Scan for the cell matching the given text and deliver its [x, y] coordinate at center. 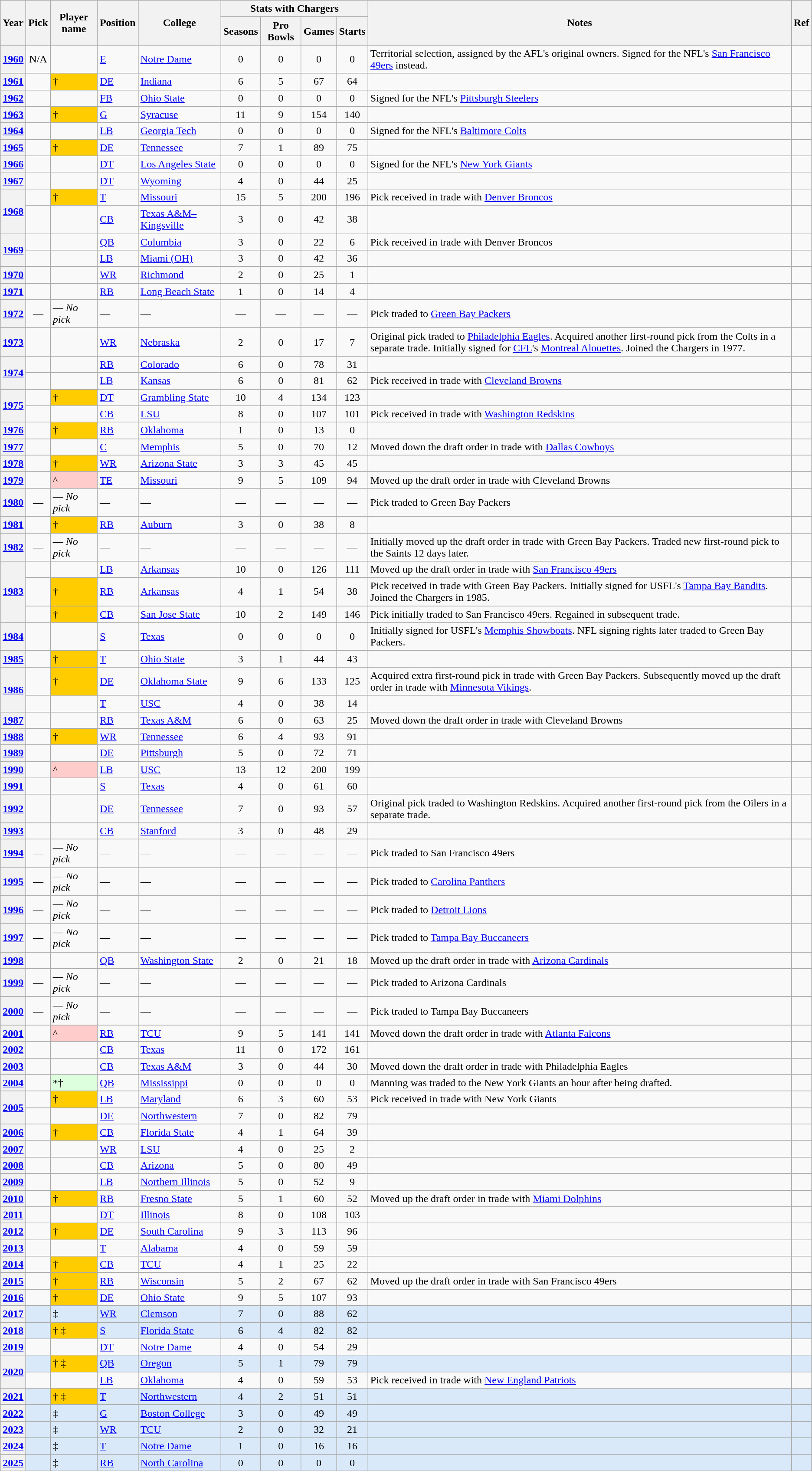
Alabama [180, 1248]
61 [319, 786]
108 [319, 1215]
Maryland [180, 1099]
2024 [13, 1446]
63 [319, 720]
78 [319, 364]
1992 [13, 809]
2011 [13, 1215]
1998 [13, 960]
1979 [13, 480]
Oregon [180, 1363]
Moved down the draft order in trade with Cleveland Browns [580, 720]
1987 [13, 720]
Moved up the draft order in trade with Cleveland Browns [580, 480]
2007 [13, 1149]
Pick received in trade with Cleveland Browns [580, 381]
Pick received in trade with Washington Redskins [580, 414]
2018 [13, 1330]
1996 [13, 910]
Pittsburgh [180, 753]
1973 [13, 342]
71 [352, 753]
Pick received in trade with Green Bay Packers. Initially signed for USFL's Tampa Bay Bandits. Joined the Chargers in 1985. [580, 592]
2017 [13, 1314]
Indiana [180, 82]
75 [352, 147]
Manning was traded to the New York Giants an hour after being drafted. [580, 1083]
2013 [13, 1248]
Arizona State [180, 463]
109 [319, 480]
2016 [13, 1297]
Columbia [180, 242]
17 [319, 342]
Wisconsin [180, 1281]
2001 [13, 1033]
2010 [13, 1199]
126 [319, 570]
Long Beach State [180, 292]
149 [319, 614]
1966 [13, 164]
Player name [74, 23]
2000 [13, 1011]
2009 [13, 1182]
43 [352, 659]
Signed for the NFL's New York Giants [580, 164]
N/A [38, 59]
1977 [13, 447]
Signed for the NFL's Baltimore Colts [580, 131]
San Jose State [180, 614]
1993 [13, 831]
Clemson [180, 1314]
199 [352, 770]
2005 [13, 1107]
94 [352, 480]
TE [118, 480]
Colorado [180, 364]
Georgia Tech [180, 131]
E [118, 59]
College [180, 23]
Pick [38, 23]
111 [352, 570]
Stanford [180, 831]
Northern Illinois [180, 1182]
1981 [13, 524]
1988 [13, 737]
125 [352, 681]
30 [352, 1066]
113 [319, 1232]
1971 [13, 292]
Moved up the draft order in trade with Miami Dolphins [580, 1199]
Boston College [180, 1413]
1995 [13, 881]
1997 [13, 938]
2022 [13, 1413]
Pick traded to Detroit Lions [580, 910]
Texas A&M–Kingsville [180, 220]
1985 [13, 659]
*† [74, 1083]
91 [352, 737]
FB [118, 98]
Richmond [180, 275]
Games [319, 31]
Year [13, 23]
Syracuse [180, 115]
Kansas [180, 381]
96 [352, 1232]
1962 [13, 98]
Ref [802, 23]
1972 [13, 314]
C [118, 447]
2003 [13, 1066]
1976 [13, 430]
Miami (OH) [180, 259]
36 [352, 259]
Stats with Chargers [294, 9]
2023 [13, 1429]
32 [319, 1429]
Oklahoma State [180, 681]
Pick received in trade with New York Giants [580, 1099]
196 [352, 197]
Original pick traded to Washington Redskins. Acquired another first-round pick from the Oilers in a separate trade. [580, 809]
161 [352, 1050]
Notes [580, 23]
133 [319, 681]
1974 [13, 373]
1970 [13, 275]
Mississippi [180, 1083]
Grambling State [180, 397]
Moved down the draft order in trade with Philadelphia Eagles [580, 1066]
18 [352, 960]
Pick received in trade with New England Patriots [580, 1380]
72 [319, 753]
146 [352, 614]
1984 [13, 637]
88 [319, 1314]
1980 [13, 502]
2025 [13, 1462]
1975 [13, 406]
Pick traded to San Francisco 49ers [580, 853]
1978 [13, 463]
103 [352, 1215]
140 [352, 115]
Moved down the draft order in trade with Atlanta Falcons [580, 1033]
2002 [13, 1050]
Auburn [180, 524]
2008 [13, 1165]
123 [352, 397]
172 [319, 1050]
1968 [13, 211]
Territorial selection, assigned by the AFL's original owners. Signed for the NFL's San Francisco 49ers instead. [580, 59]
57 [352, 809]
1964 [13, 131]
89 [319, 147]
1999 [13, 983]
1967 [13, 180]
1986 [13, 690]
1989 [13, 753]
101 [352, 414]
Pro Bowls [281, 31]
1990 [13, 770]
Acquired extra first-round pick in trade with Green Bay Packers. Subsequently moved up the draft order in trade with Minnesota Vikings. [580, 681]
1969 [13, 250]
Moved up the draft order in trade with Arizona Cardinals [580, 960]
1991 [13, 786]
2021 [13, 1396]
70 [319, 447]
15 [240, 197]
Seasons [240, 31]
80 [319, 1165]
1994 [13, 853]
Starts [352, 31]
1960 [13, 59]
2014 [13, 1265]
1965 [13, 147]
134 [319, 397]
2019 [13, 1347]
Nebraska [180, 342]
Fresno State [180, 1199]
39 [352, 1132]
2020 [13, 1372]
Pick initially traded to San Francisco 49ers. Regained in subsequent trade. [580, 614]
North Carolina [180, 1462]
South Carolina [180, 1232]
Illinois [180, 1215]
Pick traded to Carolina Panthers [580, 881]
1961 [13, 82]
81 [319, 381]
1982 [13, 547]
Memphis [180, 447]
2004 [13, 1083]
154 [319, 115]
Signed for the NFL's Pittsburgh Steelers [580, 98]
31 [352, 364]
1963 [13, 115]
Position [118, 23]
48 [319, 831]
2015 [13, 1281]
Initially moved up the draft order in trade with Green Bay Packers. Traded new first-round pick to the Saints 12 days later. [580, 547]
Wyoming [180, 180]
2006 [13, 1132]
Pick traded to Arizona Cardinals [580, 983]
Washington State [180, 960]
Arizona [180, 1165]
1983 [13, 592]
Initially signed for USFL's Memphis Showboats. NFL signing rights later traded to Green Bay Packers. [580, 637]
2012 [13, 1232]
Moved down the draft order in trade with Dallas Cowboys [580, 447]
Los Angeles State [180, 164]
